Scan for the cell matching the given text and deliver its [x, y] coordinate at center. 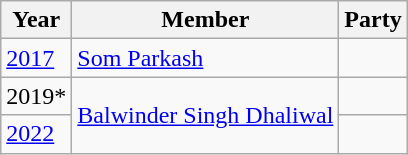
2017 [36, 58]
Som Parkash [206, 58]
2022 [36, 134]
Party [373, 20]
2019* [36, 96]
Year [36, 20]
Balwinder Singh Dhaliwal [206, 115]
Member [206, 20]
